For the text-containing cell, return its midpoint in [X, Y] coordinate format. 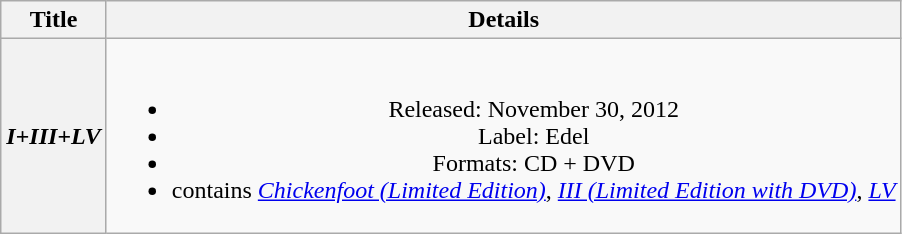
Title [54, 20]
Details [504, 20]
Released: November 30, 2012Label: EdelFormats: CD + DVDcontains Chickenfoot (Limited Edition), III (Limited Edition with DVD), LV [504, 136]
I+III+LV [54, 136]
